Capture the cell that displays the provided text and extract its [x, y] central coordinate. 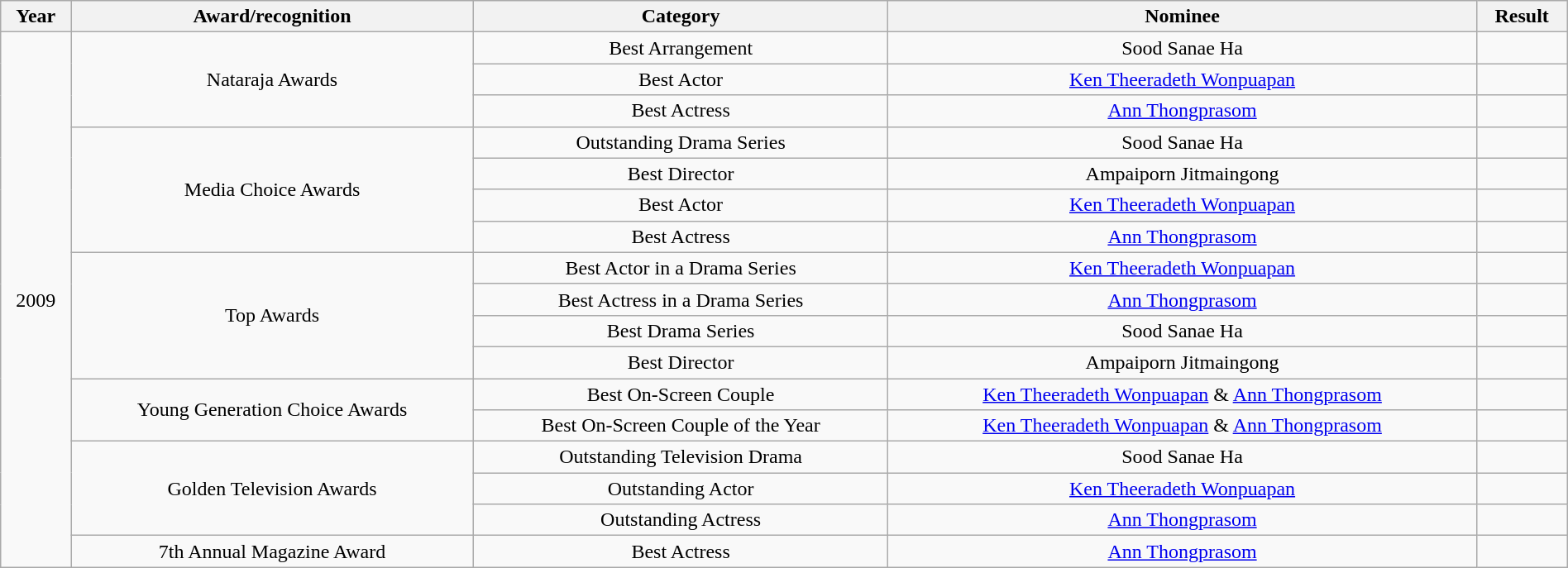
Result [1522, 17]
Top Awards [272, 315]
Best Actor in a Drama Series [681, 268]
Best Actress in a Drama Series [681, 299]
Outstanding Television Drama [681, 457]
Best On-Screen Couple [681, 394]
Category [681, 17]
Best On-Screen Couple of the Year [681, 426]
Year [36, 17]
Golden Television Awards [272, 489]
Award/recognition [272, 17]
Nataraja Awards [272, 79]
7th Annual Magazine Award [272, 551]
Outstanding Actor [681, 489]
Best Drama Series [681, 331]
Young Generation Choice Awards [272, 410]
2009 [36, 299]
Outstanding Drama Series [681, 142]
Best Arrangement [681, 48]
Nominee [1183, 17]
Outstanding Actress [681, 520]
Media Choice Awards [272, 189]
